Identify which cell holds the provided text, then report its [X, Y] central coordinate. 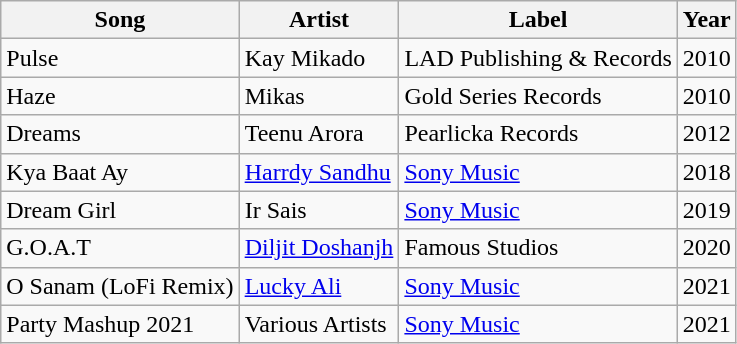
2019 [706, 210]
Kay Mikado [319, 58]
Famous Studios [538, 248]
2012 [706, 134]
LAD Publishing & Records [538, 58]
Harrdy Sandhu [319, 172]
Various Artists [319, 324]
Pulse [120, 58]
Song [120, 20]
Mikas [319, 96]
Dreams [120, 134]
Haze [120, 96]
Party Mashup 2021 [120, 324]
Lucky Ali [319, 286]
O Sanam (LoFi Remix) [120, 286]
Ir Sais [319, 210]
Teenu Arora [319, 134]
2018 [706, 172]
Label [538, 20]
Pearlicka Records [538, 134]
Diljit Doshanjh [319, 248]
Artist [319, 20]
G.O.A.T [120, 248]
Year [706, 20]
2020 [706, 248]
Gold Series Records [538, 96]
Dream Girl [120, 210]
Kya Baat Ay [120, 172]
